Provide the [X, Y] coordinate of the cell's center where the given text is located.  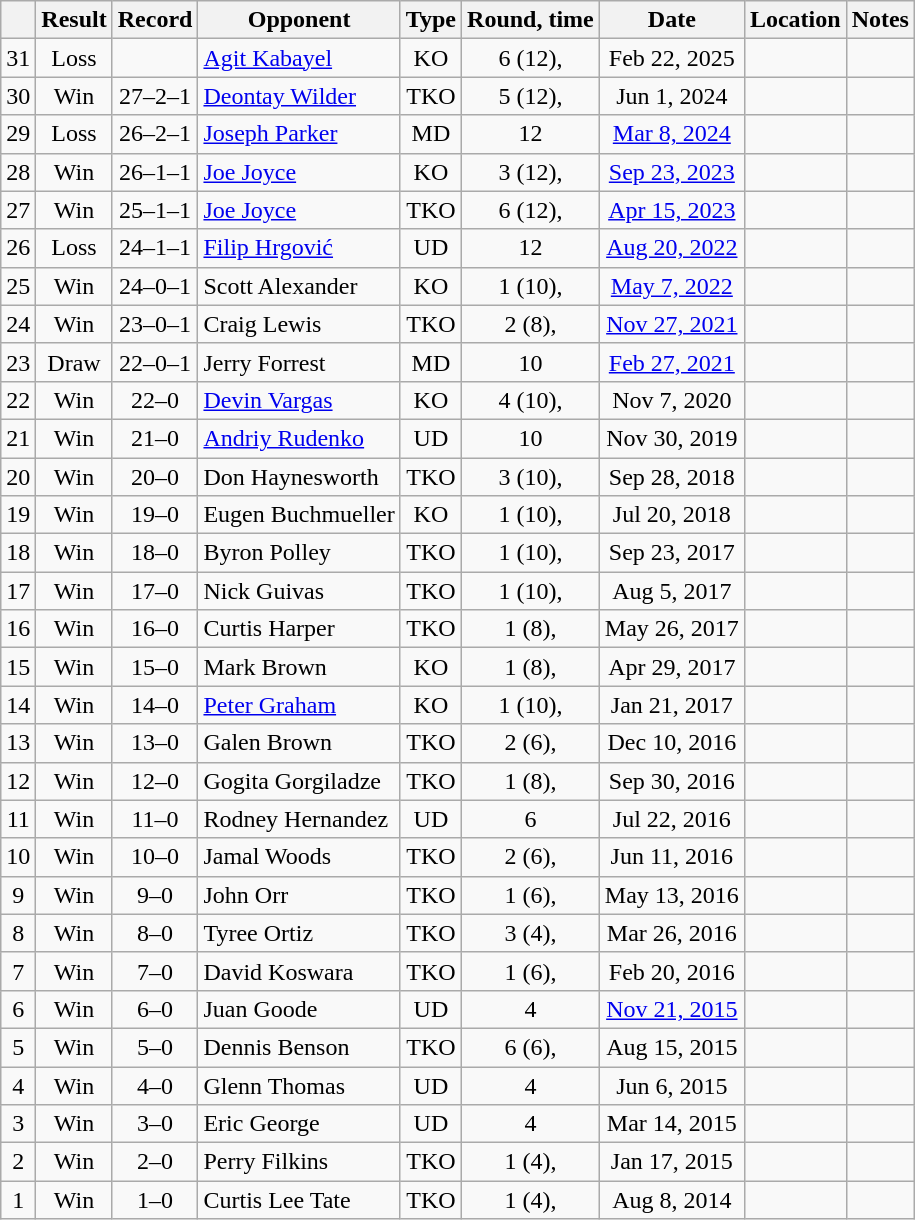
Perry Filkins [299, 1162]
14–0 [155, 705]
Jun 6, 2015 [672, 1085]
23 [18, 362]
20 [18, 477]
Aug 8, 2014 [672, 1200]
8 [18, 933]
Mark Brown [299, 667]
2 (8), [531, 324]
1–0 [155, 1200]
22 [18, 400]
David Koswara [299, 971]
23–0–1 [155, 324]
19–0 [155, 515]
Aug 5, 2017 [672, 591]
Devin Vargas [299, 400]
27 [18, 210]
May 13, 2016 [672, 895]
Scott Alexander [299, 286]
Sep 23, 2017 [672, 553]
2–0 [155, 1162]
Type [430, 20]
Opponent [299, 20]
16–0 [155, 629]
Rodney Hernandez [299, 819]
24–1–1 [155, 248]
9 [18, 895]
5 [18, 1047]
Jun 11, 2016 [672, 857]
Result [74, 20]
Byron Polley [299, 553]
17 [18, 591]
29 [18, 134]
Gogita Gorgiladze [299, 781]
Dennis Benson [299, 1047]
Nov 27, 2021 [672, 324]
20–0 [155, 477]
Dec 10, 2016 [672, 743]
Round, time [531, 20]
19 [18, 515]
21 [18, 438]
26–1–1 [155, 172]
Craig Lewis [299, 324]
3 (12), [531, 172]
5 (12), [531, 96]
Eric George [299, 1124]
Mar 26, 2016 [672, 933]
Jan 17, 2015 [672, 1162]
21–0 [155, 438]
6 (6), [531, 1047]
Nov 21, 2015 [672, 1009]
9–0 [155, 895]
3 (10), [531, 477]
16 [18, 629]
Jun 1, 2024 [672, 96]
6–0 [155, 1009]
Joseph Parker [299, 134]
22–0 [155, 400]
12–0 [155, 781]
1 [18, 1200]
7–0 [155, 971]
Apr 15, 2023 [672, 210]
10–0 [155, 857]
Filip Hrgović [299, 248]
15 [18, 667]
25 [18, 286]
13 [18, 743]
Sep 23, 2023 [672, 172]
25–1–1 [155, 210]
14 [18, 705]
Record [155, 20]
Jul 20, 2018 [672, 515]
Mar 8, 2024 [672, 134]
31 [18, 58]
Juan Goode [299, 1009]
John Orr [299, 895]
24 [18, 324]
Peter Graham [299, 705]
Eugen Buchmueller [299, 515]
Glenn Thomas [299, 1085]
22–0–1 [155, 362]
Jamal Woods [299, 857]
Nov 7, 2020 [672, 400]
15–0 [155, 667]
Feb 22, 2025 [672, 58]
17–0 [155, 591]
11–0 [155, 819]
Andriy Rudenko [299, 438]
13–0 [155, 743]
Agit Kabayel [299, 58]
Jerry Forrest [299, 362]
24–0–1 [155, 286]
3–0 [155, 1124]
Jul 22, 2016 [672, 819]
May 7, 2022 [672, 286]
Feb 20, 2016 [672, 971]
Don Haynesworth [299, 477]
7 [18, 971]
2 [18, 1162]
Sep 30, 2016 [672, 781]
Sep 28, 2018 [672, 477]
30 [18, 96]
18–0 [155, 553]
Tyree Ortiz [299, 933]
Jan 21, 2017 [672, 705]
3 (4), [531, 933]
4 (10), [531, 400]
May 26, 2017 [672, 629]
26 [18, 248]
18 [18, 553]
Galen Brown [299, 743]
Draw [74, 362]
Curtis Harper [299, 629]
Notes [880, 20]
Mar 14, 2015 [672, 1124]
Apr 29, 2017 [672, 667]
11 [18, 819]
Curtis Lee Tate [299, 1200]
Feb 27, 2021 [672, 362]
4–0 [155, 1085]
Aug 15, 2015 [672, 1047]
Location [795, 20]
Nick Guivas [299, 591]
5–0 [155, 1047]
28 [18, 172]
Aug 20, 2022 [672, 248]
Nov 30, 2019 [672, 438]
3 [18, 1124]
Date [672, 20]
Deontay Wilder [299, 96]
26–2–1 [155, 134]
27–2–1 [155, 96]
8–0 [155, 933]
